Capture the cell that displays the provided text and extract its (X, Y) central coordinate. 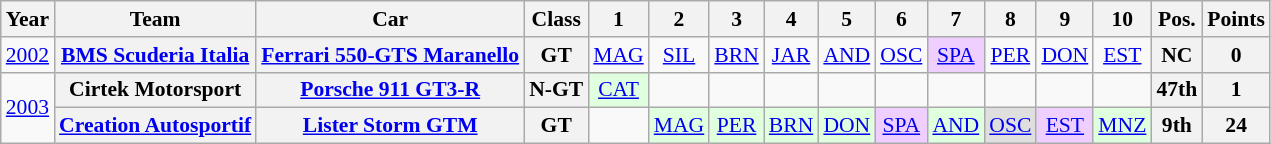
9th (1176, 126)
Car (390, 19)
47th (1176, 90)
SIL (680, 55)
NC (1176, 55)
3 (736, 19)
Year (28, 19)
N-GT (556, 90)
2 (680, 19)
Class (556, 19)
2003 (28, 108)
Porsche 911 GT3-R (390, 90)
MNZ (1122, 126)
0 (1236, 55)
4 (792, 19)
5 (846, 19)
Points (1236, 19)
8 (1010, 19)
BMS Scuderia Italia (155, 55)
JAR (792, 55)
24 (1236, 126)
Ferrari 550-GTS Maranello (390, 55)
7 (956, 19)
9 (1064, 19)
Pos. (1176, 19)
10 (1122, 19)
CAT (618, 90)
Lister Storm GTM (390, 126)
Creation Autosportif (155, 126)
2002 (28, 55)
Cirtek Motorsport (155, 90)
Team (155, 19)
6 (901, 19)
